Identify which cell holds the provided text, then report its (X, Y) central coordinate. 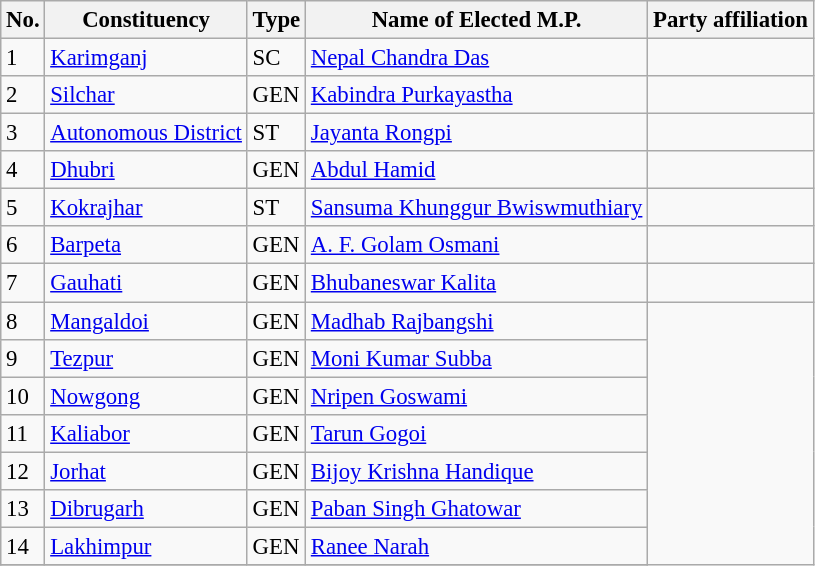
Name of Elected M.P. (477, 20)
11 (23, 433)
5 (23, 208)
Bijoy Krishna Handique (477, 471)
Nripen Goswami (477, 396)
Constituency (146, 20)
14 (23, 546)
Autonomous District (146, 133)
Kaliabor (146, 433)
3 (23, 133)
Mangaldoi (146, 321)
1 (23, 58)
7 (23, 283)
Dhubri (146, 170)
Tarun Gogoi (477, 433)
Barpeta (146, 245)
Kokrajhar (146, 208)
SC (276, 58)
Lakhimpur (146, 546)
Abdul Hamid (477, 170)
Jorhat (146, 471)
No. (23, 20)
Nepal Chandra Das (477, 58)
2 (23, 95)
Gauhati (146, 283)
4 (23, 170)
Tezpur (146, 358)
Moni Kumar Subba (477, 358)
Dibrugarh (146, 509)
Party affiliation (731, 20)
Karimganj (146, 58)
6 (23, 245)
13 (23, 509)
Bhubaneswar Kalita (477, 283)
Jayanta Rongpi (477, 133)
10 (23, 396)
Type (276, 20)
Silchar (146, 95)
Nowgong (146, 396)
Sansuma Khunggur Bwiswmuthiary (477, 208)
Paban Singh Ghatowar (477, 509)
8 (23, 321)
Ranee Narah (477, 546)
Madhab Rajbangshi (477, 321)
12 (23, 471)
9 (23, 358)
A. F. Golam Osmani (477, 245)
Kabindra Purkayastha (477, 95)
